Search for the cell housing the specified text and yield its (X, Y) center coordinate. 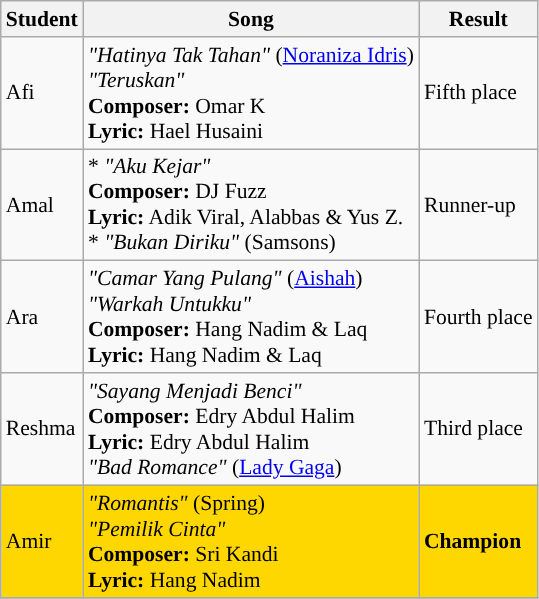
* "Aku Kejar" Composer: DJ Fuzz Lyric: Adik Viral, Alabbas & Yus Z. * "Bukan Diriku" (Samsons) (251, 205)
Reshma (42, 429)
Amir (42, 541)
"Hatinya Tak Tahan" (Noraniza Idris) "Teruskan" Composer: Omar K Lyric: Hael Husaini (251, 93)
Amal (42, 205)
"Romantis" (Spring) "Pemilik Cinta" Composer: Sri Kandi Lyric: Hang Nadim (251, 541)
Champion (478, 541)
Fifth place (478, 93)
Third place (478, 429)
Runner-up (478, 205)
"Camar Yang Pulang" (Aishah) "Warkah Untukku" Composer: Hang Nadim & Laq Lyric: Hang Nadim & Laq (251, 317)
Afi (42, 93)
Student (42, 19)
Result (478, 19)
Song (251, 19)
"Sayang Menjadi Benci" Composer: Edry Abdul Halim Lyric: Edry Abdul Halim "Bad Romance" (Lady Gaga) (251, 429)
Fourth place (478, 317)
Ara (42, 317)
